For the text-containing cell, return its midpoint in [X, Y] coordinate format. 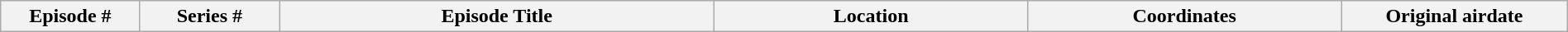
Coordinates [1184, 16]
Original airdate [1455, 16]
Episode # [70, 16]
Episode Title [497, 16]
Series # [209, 16]
Location [872, 16]
